For the text-containing cell, return its midpoint in (X, Y) coordinate format. 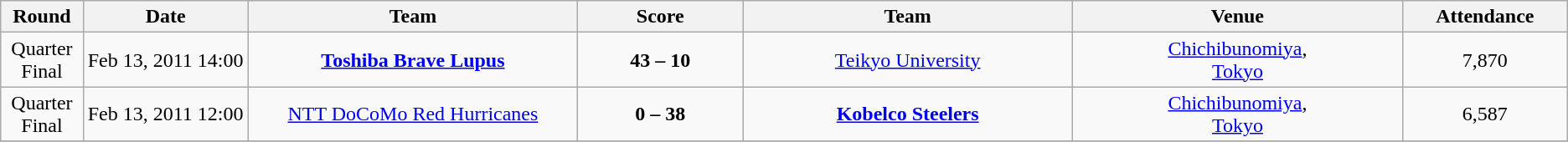
43 – 10 (660, 60)
Toshiba Brave Lupus (413, 60)
Attendance (1484, 17)
NTT DoCoMo Red Hurricanes (413, 114)
Date (166, 17)
Teikyo University (908, 60)
Kobelco Steelers (908, 114)
0 – 38 (660, 114)
Venue (1238, 17)
Feb 13, 2011 12:00 (166, 114)
6,587 (1484, 114)
7,870 (1484, 60)
Feb 13, 2011 14:00 (166, 60)
Round (42, 17)
Score (660, 17)
